Pinpoint the cell where the given text exists, returning its [x, y] midpoint coordinate. 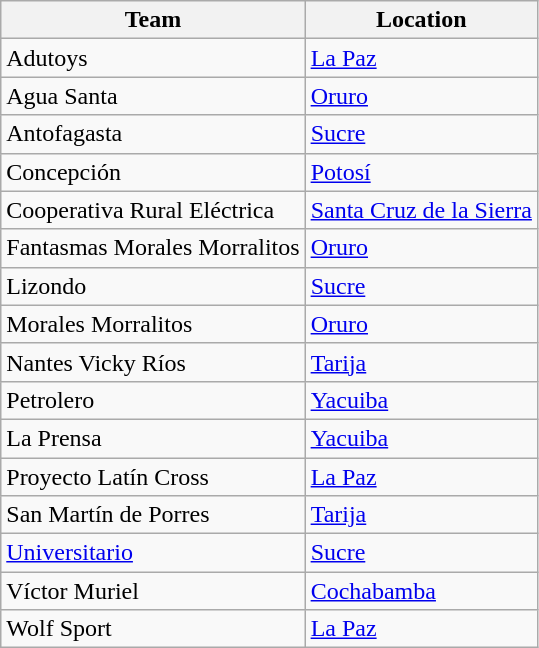
Wolf Sport [153, 629]
Concepción [153, 172]
San Martín de Porres [153, 515]
Location [421, 20]
Morales Morralitos [153, 324]
Fantasmas Morales Morralitos [153, 248]
Cochabamba [421, 591]
Nantes Vicky Ríos [153, 362]
Antofagasta [153, 134]
Universitario [153, 553]
Team [153, 20]
Potosí [421, 172]
Lizondo [153, 286]
La Prensa [153, 438]
Víctor Muriel [153, 591]
Cooperativa Rural Eléctrica [153, 210]
Adutoys [153, 58]
Petrolero [153, 400]
Santa Cruz de la Sierra [421, 210]
Proyecto Latín Cross [153, 477]
Agua Santa [153, 96]
